Pinpoint the cell where the given text exists, returning its (x, y) midpoint coordinate. 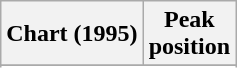
Peakposition (189, 34)
Chart (1995) (72, 34)
